Pinpoint the cell where the given text exists, returning its (x, y) midpoint coordinate. 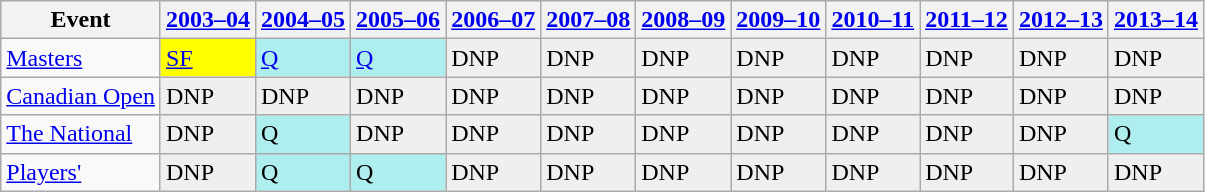
2007–08 (588, 20)
2011–12 (967, 20)
Masters (81, 58)
The National (81, 134)
2012–13 (1060, 20)
2006–07 (494, 20)
Canadian Open (81, 96)
Event (81, 20)
2008–09 (684, 20)
Players' (81, 172)
2004–05 (302, 20)
2010–11 (873, 20)
SF (208, 58)
2005–06 (398, 20)
2009–10 (778, 20)
2013–14 (1156, 20)
2003–04 (208, 20)
